Detect which cell encompasses the target text, then output its [X, Y] center coordinate. 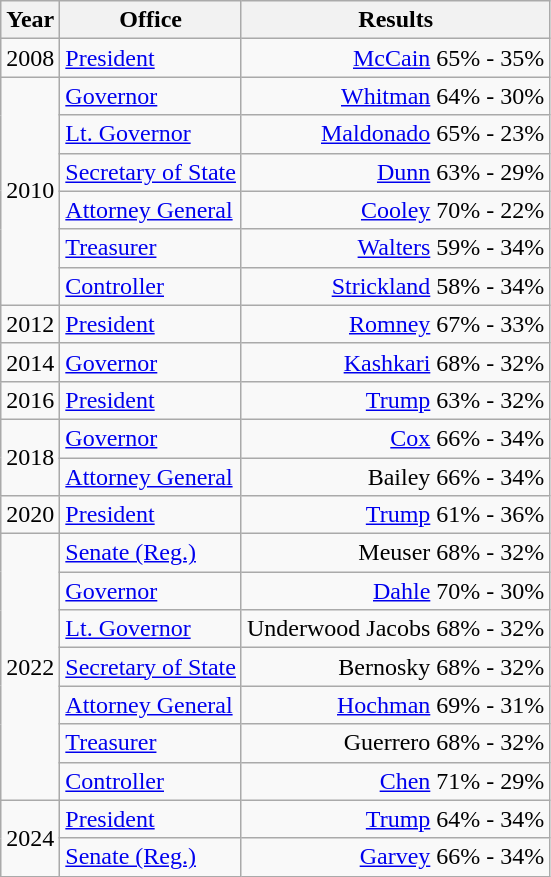
2020 [30, 515]
Results [395, 20]
Trump 63% - 32% [395, 400]
Guerrero 68% - 32% [395, 743]
Year [30, 20]
2010 [30, 191]
Trump 64% - 34% [395, 819]
Hochman 69% - 31% [395, 705]
Meuser 68% - 32% [395, 553]
2018 [30, 457]
Office [151, 20]
Trump 61% - 36% [395, 515]
2022 [30, 667]
Whitman 64% - 30% [395, 96]
Dunn 63% - 29% [395, 172]
2012 [30, 324]
Maldonado 65% - 23% [395, 134]
Chen 71% - 29% [395, 781]
Dahle 70% - 30% [395, 591]
2008 [30, 58]
McCain 65% - 35% [395, 58]
Kashkari 68% - 32% [395, 362]
Romney 67% - 33% [395, 324]
Walters 59% - 34% [395, 248]
2024 [30, 838]
Cooley 70% - 22% [395, 210]
Garvey 66% - 34% [395, 857]
2014 [30, 362]
Bailey 66% - 34% [395, 477]
Cox 66% - 34% [395, 438]
2016 [30, 400]
Underwood Jacobs 68% - 32% [395, 629]
Strickland 58% - 34% [395, 286]
Bernosky 68% - 32% [395, 667]
